Find where the given text appears and provide that cell's center as [x, y] coordinate. 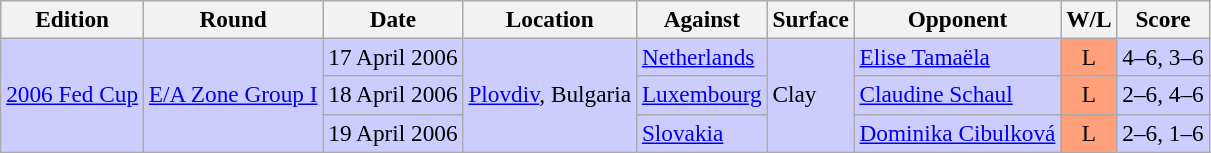
E/A Zone Group I [232, 94]
Round [232, 19]
Against [702, 19]
2–6, 4–6 [1163, 95]
19 April 2006 [393, 133]
Slovakia [702, 133]
Clay [810, 94]
Dominika Cibulková [958, 133]
W/L [1089, 19]
Opponent [958, 19]
17 April 2006 [393, 57]
2006 Fed Cup [72, 94]
Location [550, 19]
Score [1163, 19]
2–6, 1–6 [1163, 133]
Elise Tamaëla [958, 57]
Surface [810, 19]
Netherlands [702, 57]
Claudine Schaul [958, 95]
Plovdiv, Bulgaria [550, 94]
Date [393, 19]
4–6, 3–6 [1163, 57]
Edition [72, 19]
Luxembourg [702, 95]
18 April 2006 [393, 95]
